Output the [x, y] coordinate of the center of the cell containing the given text.  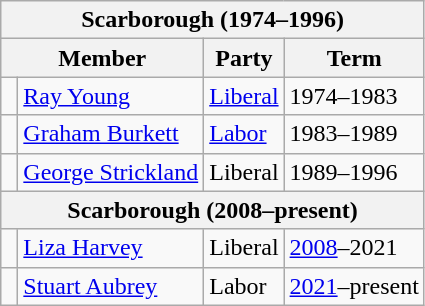
1983–1989 [354, 134]
1974–1983 [354, 96]
Stuart Aubrey [111, 286]
Term [354, 58]
2008–2021 [354, 248]
Member [102, 58]
1989–1996 [354, 172]
2021–present [354, 286]
Scarborough (1974–1996) [213, 20]
Liza Harvey [111, 248]
George Strickland [111, 172]
Graham Burkett [111, 134]
Party [244, 58]
Scarborough (2008–present) [213, 210]
Ray Young [111, 96]
